Return the (x, y) coordinate for the center point of the cell that contains the specified text.  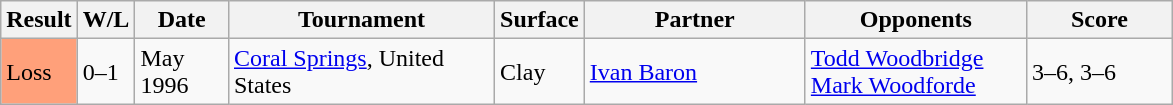
May 1996 (182, 72)
Coral Springs, United States (361, 72)
3–6, 3–6 (1099, 72)
Ivan Baron (694, 72)
Date (182, 20)
Clay (540, 72)
Todd Woodbridge Mark Woodforde (916, 72)
Loss (39, 72)
Score (1099, 20)
Opponents (916, 20)
0–1 (106, 72)
Partner (694, 20)
Surface (540, 20)
W/L (106, 20)
Tournament (361, 20)
Result (39, 20)
